From the cell containing the given text, extract its center point as (x, y) coordinate. 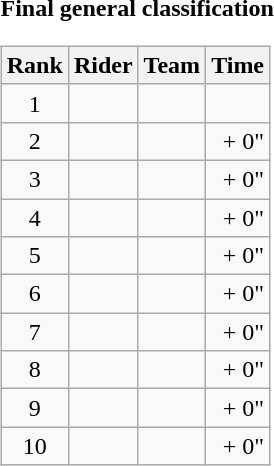
6 (34, 294)
Rider (103, 65)
Team (172, 65)
Rank (34, 65)
1 (34, 103)
2 (34, 141)
4 (34, 217)
5 (34, 256)
3 (34, 179)
Time (238, 65)
9 (34, 408)
8 (34, 370)
10 (34, 446)
7 (34, 332)
